Determine the [X, Y] coordinate at the center of the cell enclosing the given text.  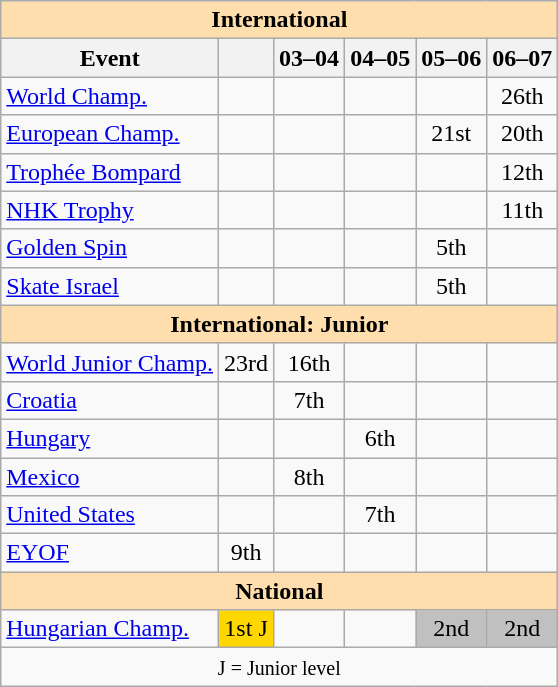
European Champ. [110, 134]
Trophée Bompard [110, 172]
Hungarian Champ. [110, 629]
6th [380, 438]
03–04 [310, 58]
World Junior Champ. [110, 362]
1st J [246, 629]
World Champ. [110, 96]
Mexico [110, 477]
NHK Trophy [110, 210]
Golden Spin [110, 248]
Hungary [110, 438]
04–05 [380, 58]
12th [522, 172]
Skate Israel [110, 286]
National [280, 591]
23rd [246, 362]
J = Junior level [280, 667]
11th [522, 210]
26th [522, 96]
United States [110, 515]
8th [310, 477]
Event [110, 58]
International [280, 20]
06–07 [522, 58]
EYOF [110, 553]
20th [522, 134]
21st [452, 134]
05–06 [452, 58]
Croatia [110, 400]
9th [246, 553]
16th [310, 362]
International: Junior [280, 324]
